Determine the [X, Y] coordinate at the center of the cell enclosing the given text.  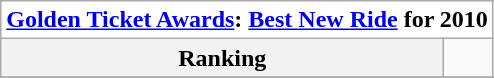
Ranking [222, 58]
Golden Ticket Awards: Best New Ride for 2010 [248, 20]
